Locate the cell with the specified text and output its [x, y] center coordinate. 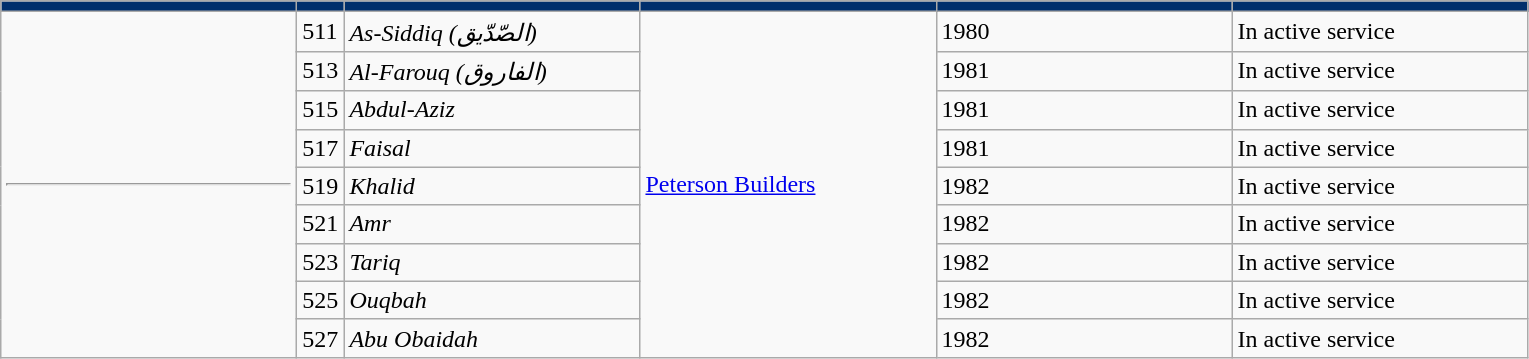
511 [320, 32]
Al-Farouq (الفاروق) [492, 71]
Peterson Builders [788, 185]
Khalid [492, 186]
Ouqbah [492, 300]
523 [320, 262]
521 [320, 224]
Abdul-Aziz [492, 110]
Tariq [492, 262]
515 [320, 110]
Abu Obaidah [492, 338]
517 [320, 148]
As-Siddiq (الصّدّيق) [492, 32]
527 [320, 338]
513 [320, 71]
Amr [492, 224]
1980 [1084, 32]
Faisal [492, 148]
525 [320, 300]
519 [320, 186]
